Locate the cell with the specified text and output its [X, Y] center coordinate. 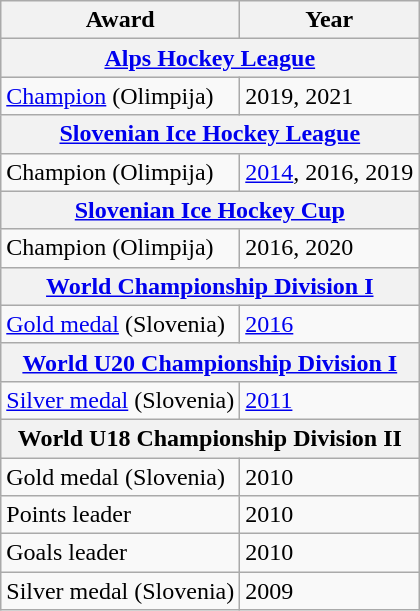
World Championship Division I [210, 286]
2019, 2021 [330, 96]
Slovenian Ice Hockey Cup [210, 210]
Points leader [120, 515]
Alps Hockey League [210, 58]
2011 [330, 400]
Award [120, 20]
Goals leader [120, 553]
World U20 Championship Division I [210, 362]
Year [330, 20]
2009 [330, 591]
2016 [330, 324]
2014, 2016, 2019 [330, 172]
Slovenian Ice Hockey League [210, 134]
2016, 2020 [330, 248]
World U18 Championship Division II [210, 438]
